Return (X, Y) of the center of cell containing provided text 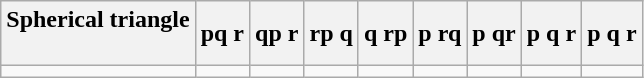
q rp (385, 34)
p qr (494, 34)
Spherical triangle (98, 34)
rp q (331, 34)
pq r (222, 34)
p rq (440, 34)
qp r (277, 34)
